Locate the cell with the specified text and output its [X, Y] center coordinate. 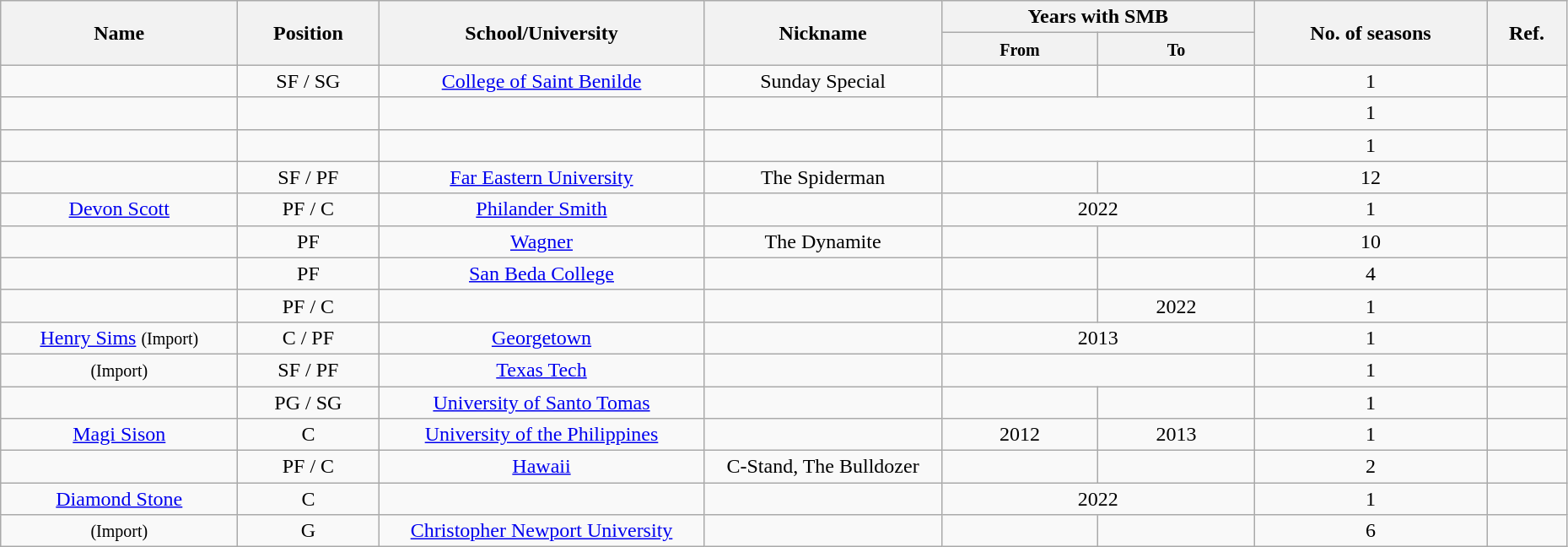
Name [120, 33]
G [309, 531]
Position [309, 33]
Years with SMB [1098, 17]
University of Santo Tomas [542, 403]
San Beda College [542, 273]
Magi Sison [120, 435]
PG / SG [309, 403]
Ref. [1527, 33]
2012 [1020, 435]
College of Saint Benilde [542, 81]
Sunday Special [823, 81]
Nickname [823, 33]
Henry Sims (Import) [120, 338]
C-Stand, The Bulldozer [823, 467]
School/University [542, 33]
To [1177, 49]
Diamond Stone [120, 499]
4 [1370, 273]
6 [1370, 531]
2 [1370, 467]
No. of seasons [1370, 33]
Devon Scott [120, 209]
Far Eastern University [542, 177]
Philander Smith [542, 209]
The Dynamite [823, 241]
Christopher Newport University [542, 531]
University of the Philippines [542, 435]
12 [1370, 177]
From [1020, 49]
Texas Tech [542, 370]
C / PF [309, 338]
SF / SG [309, 81]
10 [1370, 241]
The Spiderman [823, 177]
Hawaii [542, 467]
Georgetown [542, 338]
Wagner [542, 241]
